Detect which cell encompasses the target text, then output its (X, Y) center coordinate. 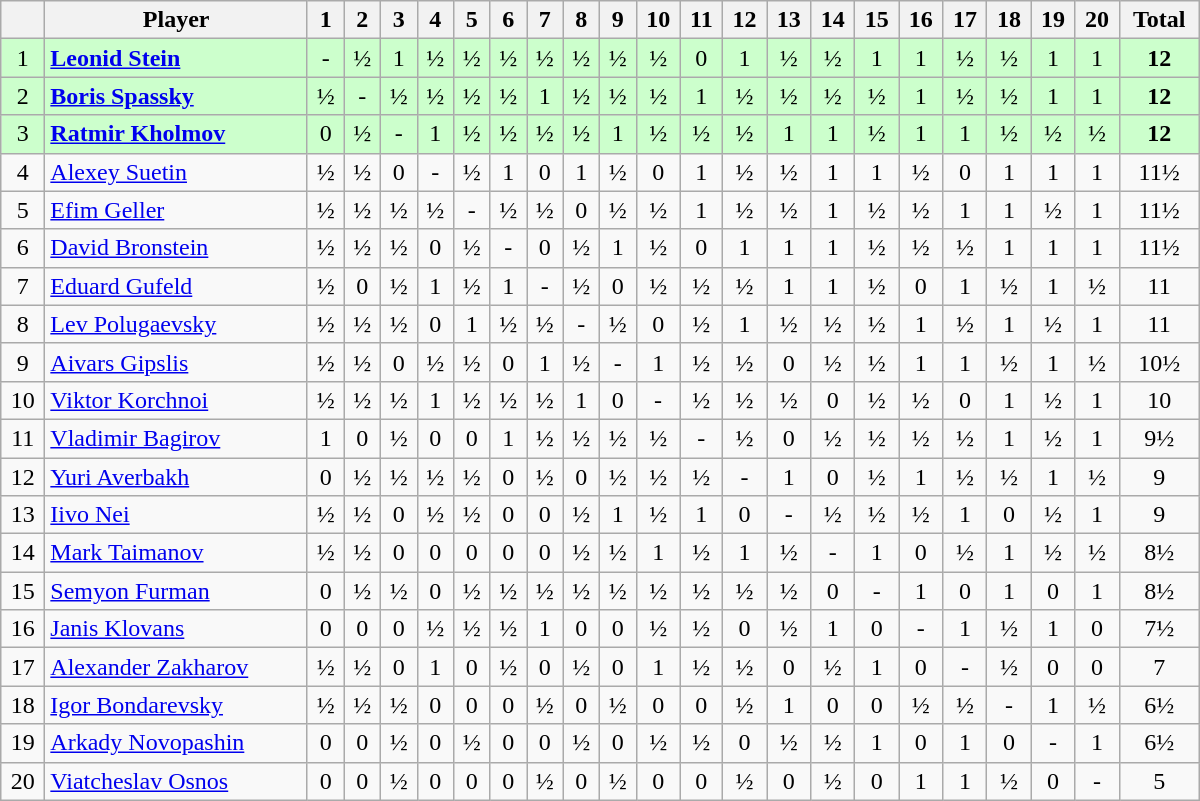
Boris Spassky (176, 96)
Efim Geller (176, 210)
David Bronstein (176, 248)
Alexey Suetin (176, 172)
Igor Bondarevsky (176, 705)
Alexander Zakharov (176, 667)
Viatcheslav Osnos (176, 781)
Leonid Stein (176, 58)
Mark Taimanov (176, 553)
10½ (1159, 362)
Yuri Averbakh (176, 477)
Aivars Gipslis (176, 362)
Lev Polugaevsky (176, 324)
Semyon Furman (176, 591)
7½ (1159, 629)
Viktor Korchnoi (176, 400)
Eduard Gufeld (176, 286)
Iivo Nei (176, 515)
9½ (1159, 438)
Ratmir Kholmov (176, 134)
Vladimir Bagirov (176, 438)
Arkady Novopashin (176, 743)
Player (176, 20)
Total (1159, 20)
Janis Klovans (176, 629)
